Locate the cell with the specified text and output its [x, y] center coordinate. 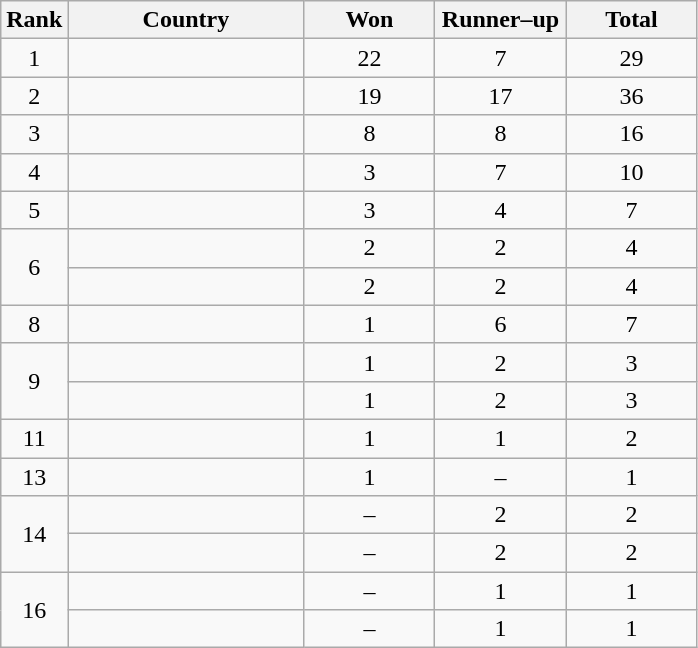
Total [632, 20]
Rank [34, 20]
Won [370, 20]
36 [632, 96]
Country [186, 20]
19 [370, 96]
5 [34, 210]
14 [34, 534]
13 [34, 477]
11 [34, 438]
9 [34, 381]
17 [500, 96]
10 [632, 172]
22 [370, 58]
29 [632, 58]
Runner–up [500, 20]
